From the cell containing the given text, extract its center point as [X, Y] coordinate. 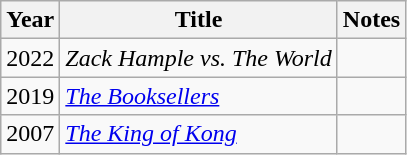
2022 [30, 58]
Year [30, 20]
2007 [30, 134]
Title [199, 20]
The King of Kong [199, 134]
Notes [371, 20]
2019 [30, 96]
Zack Hample vs. The World [199, 58]
The Booksellers [199, 96]
